From the cell containing the given text, extract its center point as [X, Y] coordinate. 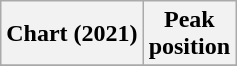
Chart (2021) [72, 34]
Peakposition [189, 34]
